Locate the cell with the specified text and output its (x, y) center coordinate. 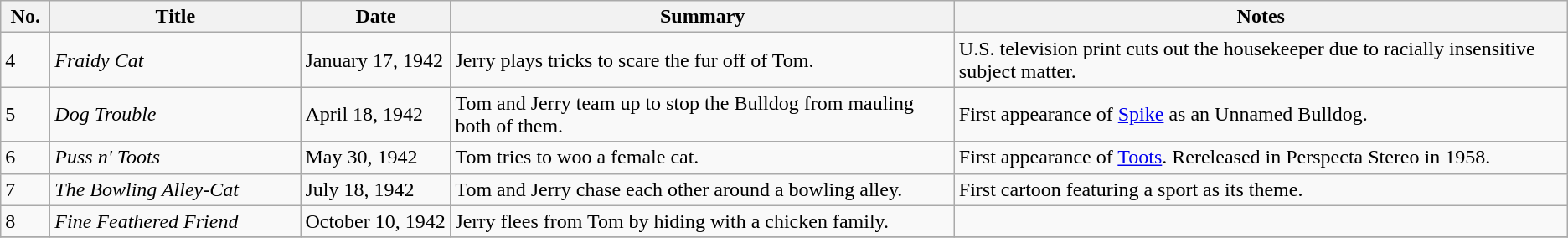
Tom and Jerry team up to stop the Bulldog from mauling both of them. (702, 114)
Jerry flees from Tom by hiding with a chicken family. (702, 221)
Summary (702, 17)
The Bowling Alley-Cat (176, 189)
Dog Trouble (176, 114)
7 (25, 189)
First appearance of Toots. Rereleased in Perspecta Stereo in 1958. (1261, 158)
First cartoon featuring a sport as its theme. (1261, 189)
6 (25, 158)
May 30, 1942 (375, 158)
October 10, 1942 (375, 221)
July 18, 1942 (375, 189)
January 17, 1942 (375, 60)
4 (25, 60)
April 18, 1942 (375, 114)
Jerry plays tricks to scare the fur off of Tom. (702, 60)
Fine Feathered Friend (176, 221)
Title (176, 17)
No. (25, 17)
U.S. television print cuts out the housekeeper due to racially insensitive subject matter. (1261, 60)
Tom and Jerry chase each other around a bowling alley. (702, 189)
Notes (1261, 17)
Date (375, 17)
Puss n' Toots (176, 158)
8 (25, 221)
Fraidy Cat (176, 60)
First appearance of Spike as an Unnamed Bulldog. (1261, 114)
5 (25, 114)
Tom tries to woo a female cat. (702, 158)
